Detect which cell encompasses the target text, then output its (X, Y) center coordinate. 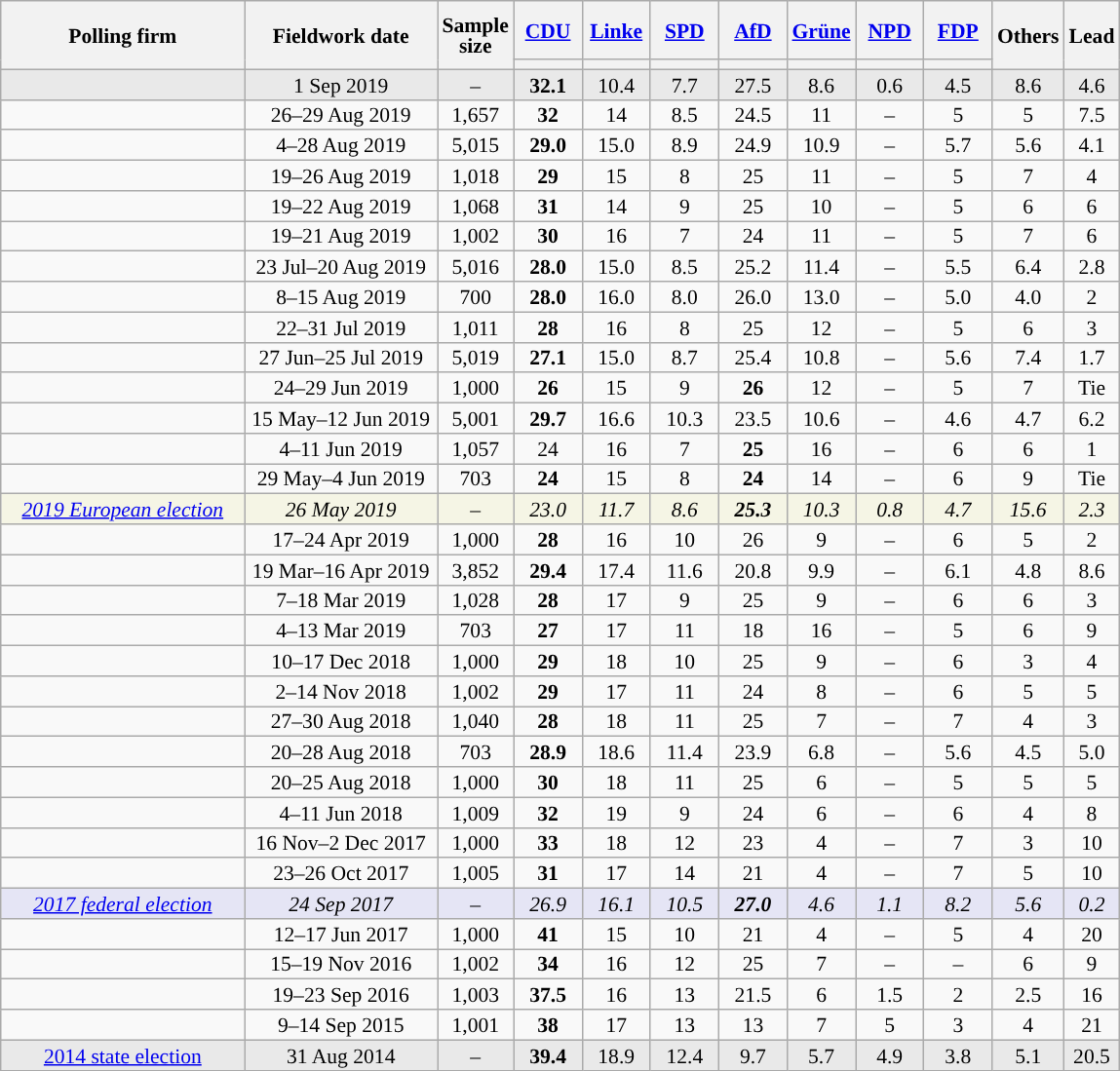
7–18 Mar 2019 (341, 600)
27 (548, 631)
1,057 (475, 448)
SPD (684, 30)
1,068 (475, 207)
18.9 (616, 1054)
26.0 (753, 296)
10.8 (821, 357)
3.8 (958, 1054)
29.7 (548, 419)
37.5 (548, 994)
1,018 (475, 175)
8–15 Aug 2019 (341, 296)
29 May–4 Jun 2019 (341, 479)
4–11 Jun 2018 (341, 813)
19 (616, 813)
15–19 Nov 2016 (341, 965)
1.5 (890, 994)
19–22 Aug 2019 (341, 207)
8.2 (958, 904)
3,852 (475, 569)
34 (548, 965)
4–11 Jun 2019 (341, 448)
20.5 (1092, 1054)
13.0 (821, 296)
Linke (616, 30)
4–28 Aug 2019 (341, 146)
26 May 2019 (341, 509)
9.7 (753, 1054)
24 Sep 2017 (341, 904)
6.8 (821, 752)
5,015 (475, 146)
16.1 (616, 904)
Samplesize (475, 35)
12–17 Jun 2017 (341, 934)
6.4 (1028, 267)
4.1 (1092, 146)
23 Jul–20 Aug 2019 (341, 267)
12.4 (684, 1054)
Fieldwork date (341, 35)
9.9 (821, 569)
0.2 (1092, 904)
5.1 (1028, 1054)
21.5 (753, 994)
26.9 (548, 904)
27.0 (753, 904)
2.8 (1092, 267)
27–30 Aug 2018 (341, 721)
33 (548, 842)
24.9 (753, 146)
1.7 (1092, 357)
38 (548, 1025)
19 Mar–16 Apr 2019 (341, 569)
19–26 Aug 2019 (341, 175)
10–17 Dec 2018 (341, 661)
19–21 Aug 2019 (341, 236)
5,016 (475, 267)
23.9 (753, 752)
Grüne (821, 30)
5,001 (475, 419)
7.5 (1092, 115)
9–14 Sep 2015 (341, 1025)
5,019 (475, 357)
6.1 (958, 569)
1,028 (475, 600)
4–13 Mar 2019 (341, 631)
16.6 (616, 419)
1,011 (475, 327)
26–29 Aug 2019 (341, 115)
22–31 Jul 2019 (341, 327)
29.0 (548, 146)
17–24 Apr 2019 (341, 540)
39.4 (548, 1054)
8.9 (684, 146)
10.5 (684, 904)
23 (753, 842)
28.9 (548, 752)
20–25 Aug 2018 (341, 782)
4.8 (1028, 569)
2017 federal election (123, 904)
23.5 (753, 419)
0.8 (890, 509)
Polling firm (123, 35)
5.5 (958, 267)
Lead (1092, 35)
29.4 (548, 569)
10.4 (616, 84)
7.4 (1028, 357)
20–28 Aug 2018 (341, 752)
6.2 (1092, 419)
1 (1092, 448)
41 (548, 934)
19–23 Sep 2016 (341, 994)
2.3 (1092, 509)
4.9 (890, 1054)
25.4 (753, 357)
10.6 (821, 419)
2019 European election (123, 509)
27.1 (548, 357)
25.3 (753, 509)
1,040 (475, 721)
2014 state election (123, 1054)
AfD (753, 30)
20 (1092, 934)
18.6 (616, 752)
1,657 (475, 115)
27 Jun–25 Jul 2019 (341, 357)
31 Aug 2014 (341, 1054)
15 May–12 Jun 2019 (341, 419)
2.5 (1028, 994)
11.6 (684, 569)
Others (1028, 35)
CDU (548, 30)
0.6 (890, 84)
23–26 Oct 2017 (341, 873)
2–14 Nov 2018 (341, 692)
10.9 (821, 146)
NPD (890, 30)
23.0 (548, 509)
16 Nov–2 Dec 2017 (341, 842)
FDP (958, 30)
7.7 (684, 84)
4.0 (1028, 296)
11.7 (616, 509)
1 Sep 2019 (341, 84)
1,003 (475, 994)
1,009 (475, 813)
27.5 (753, 84)
24.5 (753, 115)
24–29 Jun 2019 (341, 388)
32.1 (548, 84)
1,001 (475, 1025)
1.1 (890, 904)
700 (475, 296)
16.0 (616, 296)
1,005 (475, 873)
15.6 (1028, 509)
17.4 (616, 569)
25.2 (753, 267)
8.7 (684, 357)
20.8 (753, 569)
8.0 (684, 296)
